Find where the given text appears and provide that cell's center as (x, y) coordinate. 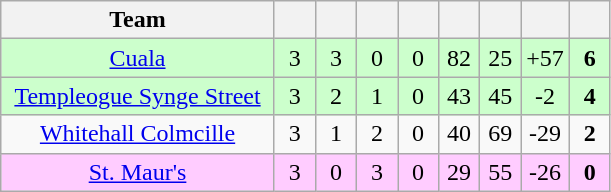
43 (460, 96)
-29 (546, 134)
4 (590, 96)
Team (138, 20)
Cuala (138, 58)
6 (590, 58)
Whitehall Colmcille (138, 134)
40 (460, 134)
25 (500, 58)
55 (500, 172)
45 (500, 96)
69 (500, 134)
-26 (546, 172)
-2 (546, 96)
Templeogue Synge Street (138, 96)
+57 (546, 58)
29 (460, 172)
St. Maur's (138, 172)
82 (460, 58)
